Detect which cell encompasses the target text, then output its [X, Y] center coordinate. 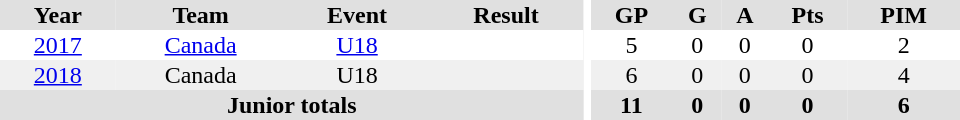
A [745, 15]
Junior totals [292, 105]
Pts [808, 15]
2 [904, 45]
2018 [58, 75]
11 [631, 105]
Event [358, 15]
2017 [58, 45]
5 [631, 45]
Year [58, 15]
4 [904, 75]
G [698, 15]
Team [201, 15]
GP [631, 15]
PIM [904, 15]
Result [506, 15]
